Provide the [x, y] coordinate of the cell's center where the given text is located.  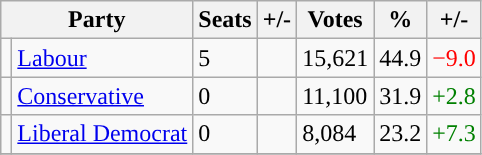
+2.8 [454, 96]
Liberal Democrat [102, 134]
Conservative [102, 96]
44.9 [400, 58]
Party [97, 20]
Labour [102, 58]
15,621 [336, 58]
8,084 [336, 134]
23.2 [400, 134]
Seats [225, 20]
11,100 [336, 96]
+7.3 [454, 134]
31.9 [400, 96]
Votes [336, 20]
% [400, 20]
5 [225, 58]
−9.0 [454, 58]
